Find where the given text appears and provide that cell's center as (X, Y) coordinate. 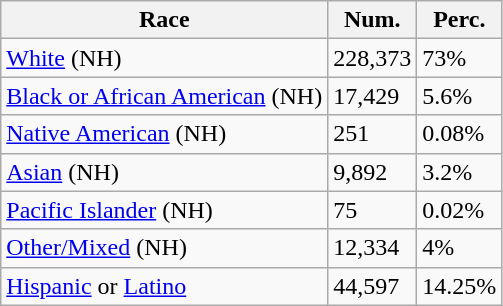
Native American (NH) (164, 134)
Black or African American (NH) (164, 96)
Num. (372, 20)
Asian (NH) (164, 172)
9,892 (372, 172)
14.25% (460, 286)
44,597 (372, 286)
17,429 (372, 96)
0.08% (460, 134)
Hispanic or Latino (164, 286)
5.6% (460, 96)
73% (460, 58)
228,373 (372, 58)
White (NH) (164, 58)
3.2% (460, 172)
Race (164, 20)
Perc. (460, 20)
Pacific Islander (NH) (164, 210)
4% (460, 248)
75 (372, 210)
251 (372, 134)
0.02% (460, 210)
12,334 (372, 248)
Other/Mixed (NH) (164, 248)
